Identify which cell holds the provided text, then report its [x, y] central coordinate. 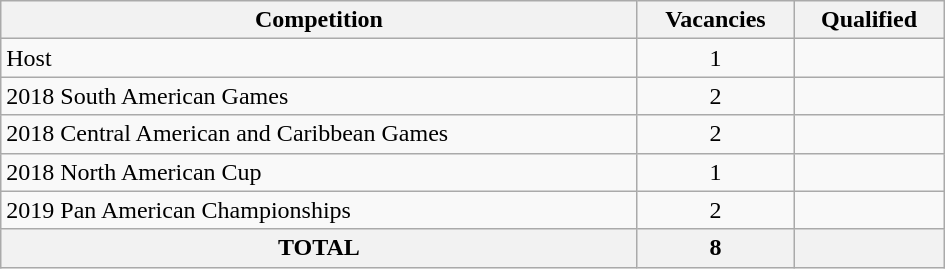
2018 North American Cup [319, 172]
TOTAL [319, 248]
2018 South American Games [319, 96]
Competition [319, 20]
Qualified [869, 20]
8 [716, 248]
Host [319, 58]
2019 Pan American Championships [319, 210]
2018 Central American and Caribbean Games [319, 134]
Vacancies [716, 20]
